Find where the given text appears and provide that cell's center as [x, y] coordinate. 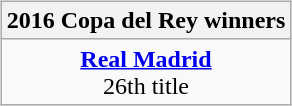
2016 Copa del Rey winners [146, 20]
Real Madrid26th title [146, 72]
